Find where the given text appears and provide that cell's center as [X, Y] coordinate. 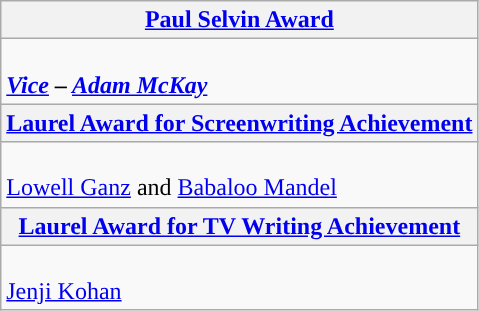
Laurel Award for Screenwriting Achievement [240, 123]
Laurel Award for TV Writing Achievement [240, 226]
Lowell Ganz and Babaloo Mandel [240, 174]
Jenji Kohan [240, 278]
Paul Selvin Award [240, 20]
Vice – Adam McKay [240, 72]
